Return (x, y) of the center of cell containing provided text 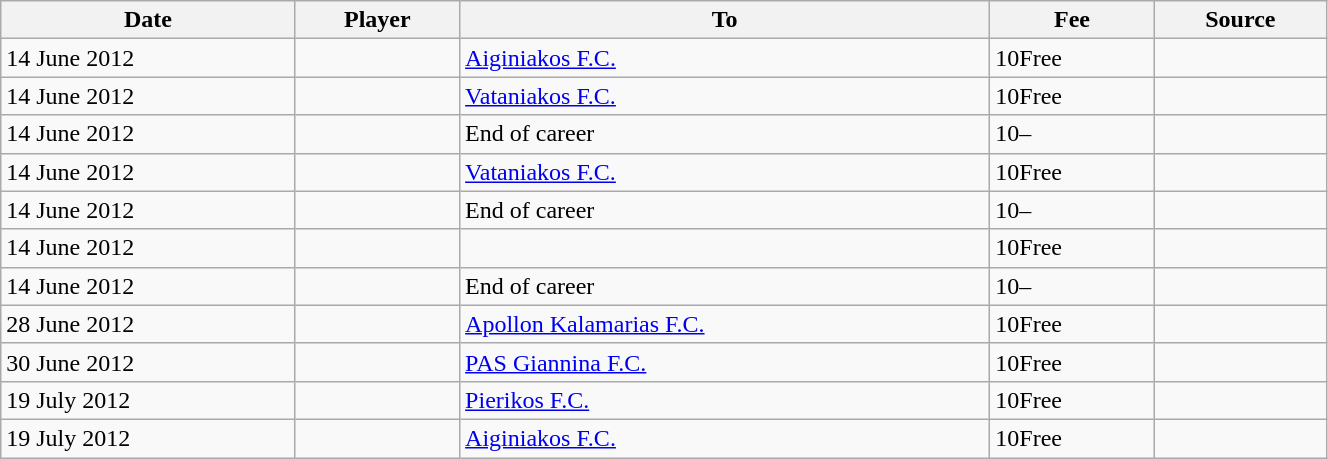
Apollon Kalamarias F.C. (725, 324)
30 June 2012 (148, 362)
Source (1240, 20)
PAS Giannina F.C. (725, 362)
28 June 2012 (148, 324)
Player (377, 20)
Date (148, 20)
Pierikos F.C. (725, 400)
Fee (1072, 20)
To (725, 20)
